Determine the (x, y) coordinate at the center of the cell enclosing the given text.  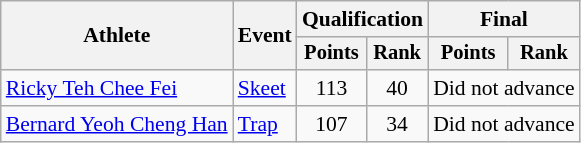
Athlete (117, 36)
107 (332, 124)
Ricky Teh Chee Fei (117, 88)
34 (397, 124)
Skeet (265, 88)
Bernard Yeoh Cheng Han (117, 124)
Event (265, 36)
Qualification (362, 19)
Final (504, 19)
Trap (265, 124)
40 (397, 88)
113 (332, 88)
